Scan for the cell matching the given text and deliver its (X, Y) coordinate at center. 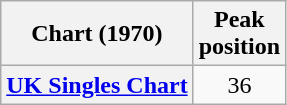
UK Singles Chart (97, 85)
Chart (1970) (97, 34)
36 (239, 85)
Peakposition (239, 34)
